Output the (x, y) coordinate of the center of the cell containing the given text.  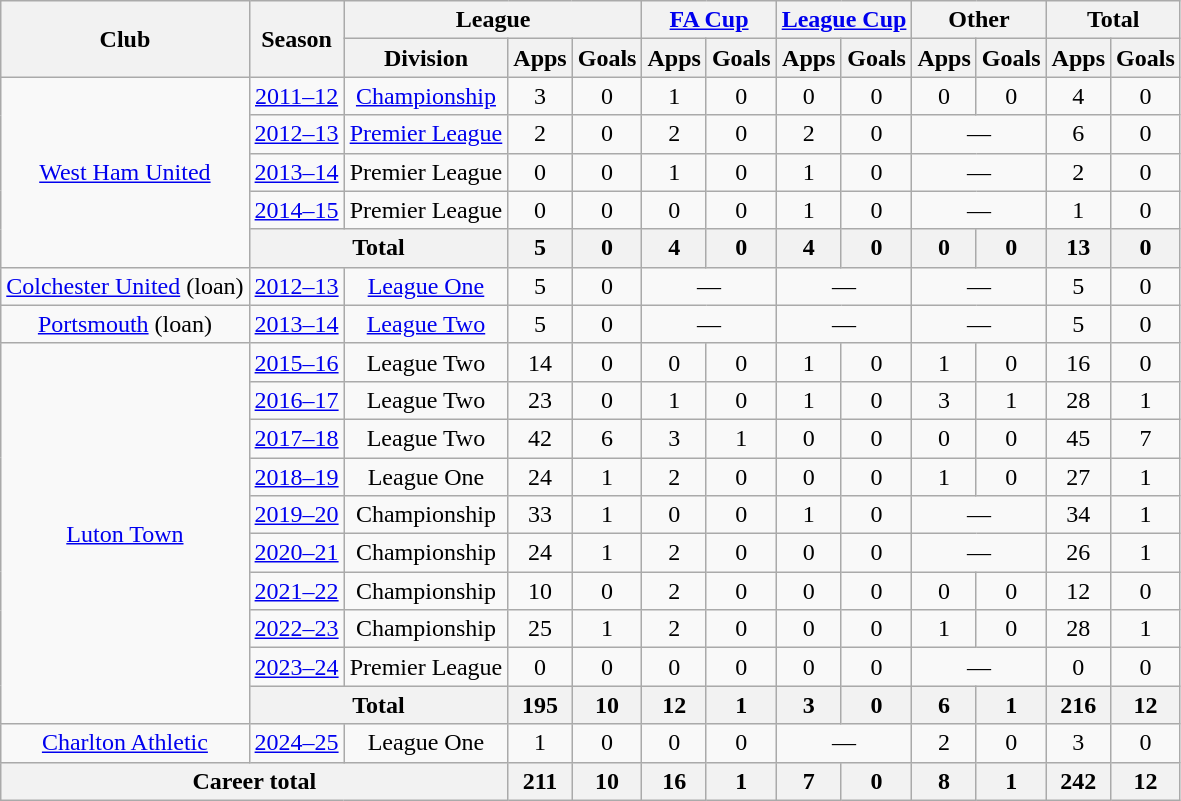
42 (540, 438)
Season (296, 39)
2015–16 (296, 362)
Other (979, 20)
2016–17 (296, 400)
Charlton Athletic (125, 743)
13 (1078, 248)
45 (1078, 438)
Portsmouth (loan) (125, 324)
2011–12 (296, 96)
FA Cup (709, 20)
27 (1078, 477)
2019–20 (296, 515)
Colchester United (loan) (125, 286)
211 (540, 781)
2021–22 (296, 591)
33 (540, 515)
216 (1078, 705)
23 (540, 400)
West Ham United (125, 172)
Career total (254, 781)
195 (540, 705)
League (493, 20)
34 (1078, 515)
26 (1078, 553)
8 (944, 781)
Luton Town (125, 534)
2022–23 (296, 629)
2017–18 (296, 438)
14 (540, 362)
2023–24 (296, 667)
2018–19 (296, 477)
Division (426, 58)
2024–25 (296, 743)
242 (1078, 781)
2020–21 (296, 553)
League Cup (844, 20)
Club (125, 39)
25 (540, 629)
2014–15 (296, 210)
